Return the (X, Y) coordinate for the center point of the cell that contains the specified text.  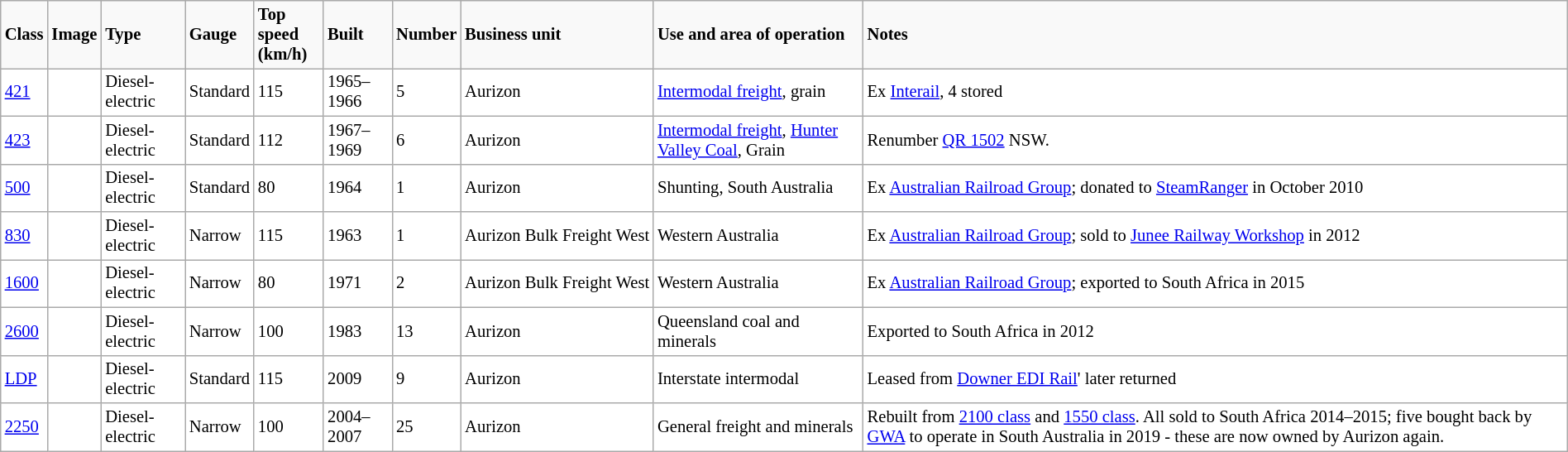
13 (427, 331)
Shunting, South Australia (758, 188)
Type (143, 34)
Use and area of operation (758, 34)
830 (25, 236)
Top speed(km/h) (289, 34)
Business unit (557, 34)
1964 (357, 188)
1965–1966 (357, 92)
423 (25, 140)
1963 (357, 236)
1971 (357, 283)
General freight and minerals (758, 426)
Ex Australian Railroad Group; donated to SteamRanger in October 2010 (1216, 188)
2 (427, 283)
LDP (25, 379)
2009 (357, 379)
Image (74, 34)
1983 (357, 331)
Leased from Downer EDI Rail' later returned (1216, 379)
Ex Australian Railroad Group; sold to Junee Railway Workshop in 2012 (1216, 236)
Ex Interail, 4 stored (1216, 92)
9 (427, 379)
5 (427, 92)
500 (25, 188)
Number (427, 34)
2250 (25, 426)
421 (25, 92)
25 (427, 426)
Renumber QR 1502 NSW. (1216, 140)
2004–2007 (357, 426)
Queensland coal and minerals (758, 331)
1967–1969 (357, 140)
Built (357, 34)
1600 (25, 283)
Ex Australian Railroad Group; exported to South Africa in 2015 (1216, 283)
Notes (1216, 34)
2600 (25, 331)
112 (289, 140)
Exported to South Africa in 2012 (1216, 331)
Intermodal freight, Hunter Valley Coal, Grain (758, 140)
Intermodal freight, grain (758, 92)
Interstate intermodal (758, 379)
Gauge (220, 34)
6 (427, 140)
Class (25, 34)
